Scan for the cell matching the given text and deliver its (X, Y) coordinate at center. 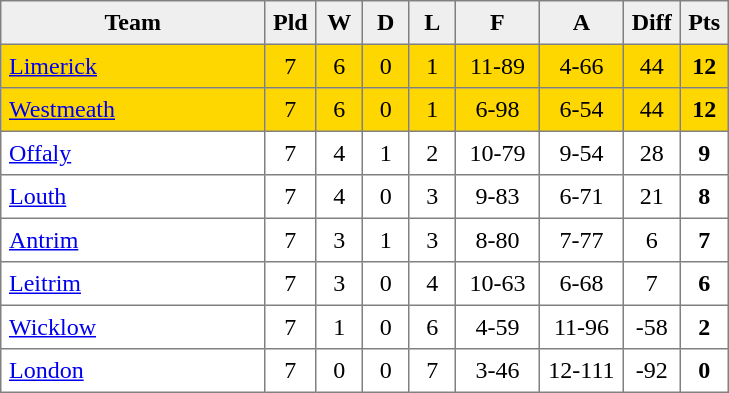
W (339, 23)
Westmeath (133, 110)
6-98 (497, 110)
Team (133, 23)
6-71 (581, 197)
8-80 (497, 240)
A (581, 23)
9-54 (581, 153)
F (497, 23)
Leitrim (133, 284)
11-96 (581, 327)
7-77 (581, 240)
28 (651, 153)
London (133, 371)
Diff (651, 23)
6-54 (581, 110)
D (385, 23)
8 (704, 197)
Pld (290, 23)
Pts (704, 23)
21 (651, 197)
3-46 (497, 371)
4-59 (497, 327)
10-79 (497, 153)
12-111 (581, 371)
10-63 (497, 284)
6-68 (581, 284)
11-89 (497, 66)
L (432, 23)
9 (704, 153)
4-66 (581, 66)
Limerick (133, 66)
Offaly (133, 153)
-92 (651, 371)
9-83 (497, 197)
Wicklow (133, 327)
-58 (651, 327)
Louth (133, 197)
Antrim (133, 240)
